Pinpoint the cell where the given text exists, returning its (X, Y) midpoint coordinate. 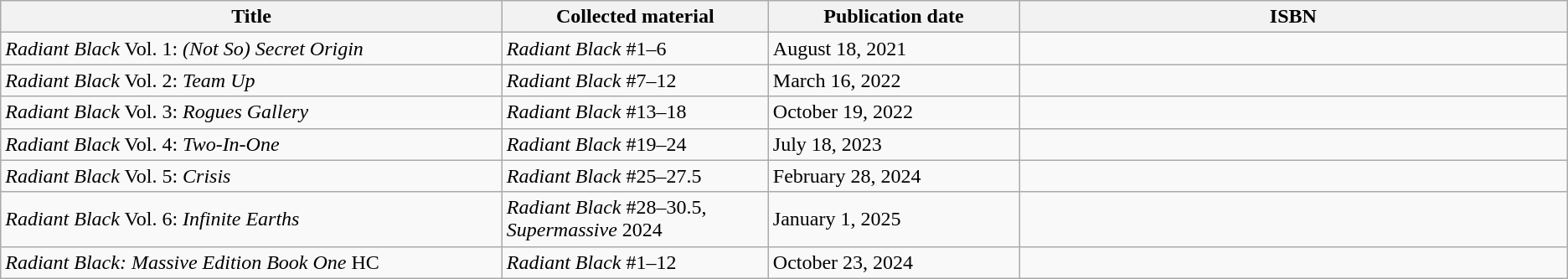
Radiant Black Vol. 2: Team Up (251, 80)
Radiant Black #1–12 (635, 262)
March 16, 2022 (893, 80)
Radiant Black Vol. 3: Rogues Gallery (251, 112)
Radiant Black #1–6 (635, 49)
October 23, 2024 (893, 262)
August 18, 2021 (893, 49)
February 28, 2024 (893, 176)
Radiant Black Vol. 4: Two-In-One (251, 144)
October 19, 2022 (893, 112)
Title (251, 17)
Radiant Black #25–27.5 (635, 176)
Radiant Black #13–18 (635, 112)
ISBN (1293, 17)
Radiant Black Vol. 6: Infinite Earths (251, 220)
Radiant Black: Massive Edition Book One HC (251, 262)
Radiant Black Vol. 1: (Not So) Secret Origin (251, 49)
July 18, 2023 (893, 144)
Collected material (635, 17)
Radiant Black #28–30.5, Supermassive 2024 (635, 220)
Radiant Black #19–24 (635, 144)
Publication date (893, 17)
Radiant Black #7–12 (635, 80)
January 1, 2025 (893, 220)
Radiant Black Vol. 5: Crisis (251, 176)
